Find where the given text appears and provide that cell's center as [x, y] coordinate. 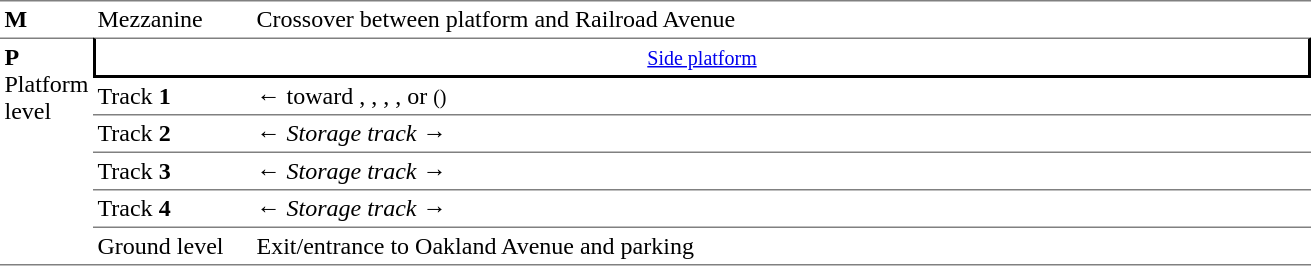
Side platform [702, 58]
Track 1 [172, 97]
Exit/entrance to Oakland Avenue and parking [782, 247]
M [46, 19]
← toward , , , , or () [782, 97]
Crossover between platform and Railroad Avenue [782, 19]
PPlatform level [46, 152]
Track 2 [172, 135]
Mezzanine [172, 19]
Ground level [172, 247]
Track 3 [172, 172]
Track 4 [172, 209]
